From the cell containing the given text, extract its center point as [x, y] coordinate. 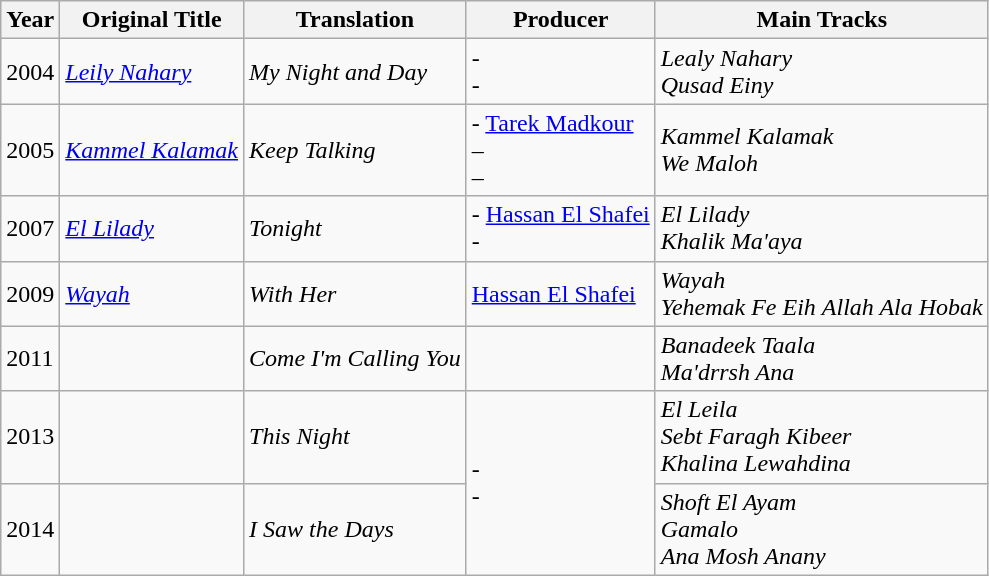
Shoft El AyamGamaloAna Mosh Anany [822, 529]
Lealy NaharyQusad Einy [822, 72]
2014 [30, 529]
Wayah [152, 294]
WayahYehemak Fe Eih Allah Ala Hobak [822, 294]
Main Tracks [822, 20]
El Lilady [152, 228]
2009 [30, 294]
Year [30, 20]
El LiladyKhalik Ma'aya [822, 228]
My Night and Day [356, 72]
Translation [356, 20]
I Saw the Days [356, 529]
Kammel KalamakWe Maloh [822, 150]
Keep Talking [356, 150]
Hassan El Shafei [560, 294]
2004 [30, 72]
Tonight [356, 228]
Producer [560, 20]
- Hassan El Shafei- [560, 228]
Banadeek TaalaMa'drrsh Ana [822, 358]
2011 [30, 358]
- Tarek Madkour – – [560, 150]
2005 [30, 150]
With Her [356, 294]
Kammel Kalamak [152, 150]
El LeilaSebt Faragh KibeerKhalina Lewahdina [822, 437]
2007 [30, 228]
This Night [356, 437]
Come I'm Calling You [356, 358]
Leily Nahary [152, 72]
Original Title [152, 20]
2013 [30, 437]
